Output the [X, Y] coordinate of the center of the cell containing the given text.  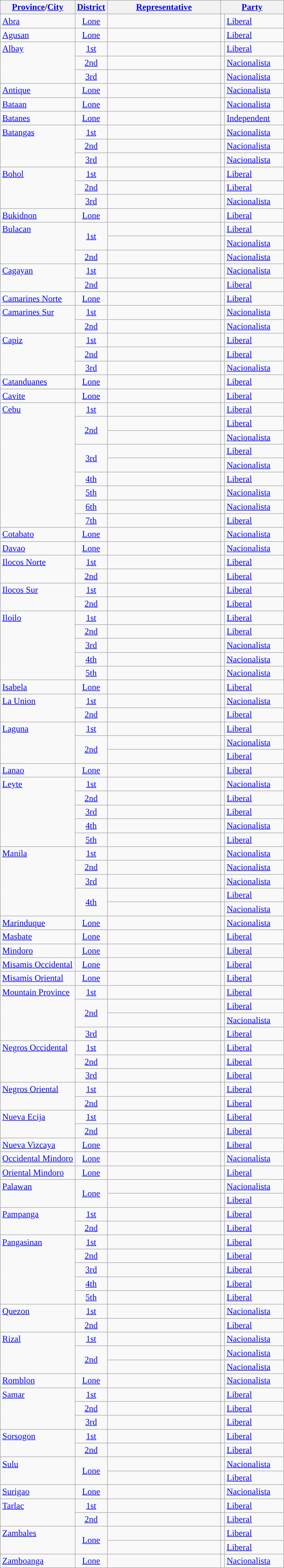
7th [91, 520]
Cotabato [38, 534]
Davao [38, 548]
Bohol [38, 188]
Sorsogon [38, 1443]
Batanes [38, 118]
Capiz [38, 354]
Isabela [38, 687]
Sulu [38, 1471]
Pampanga [38, 1221]
Catanduanes [38, 382]
Palawan [38, 1193]
Zambales [38, 1540]
Manila [38, 881]
Occidental Mindoro [38, 1159]
Bataan [38, 104]
Nueva Vizcaya [38, 1145]
Samar [38, 1408]
Province/City [38, 7]
Negros Occidental [38, 1061]
Lanao [38, 770]
Masbate [38, 937]
Party [252, 7]
Tarlac [38, 1513]
Zamboanga [38, 1561]
Agusan [38, 35]
Nueva Ecija [38, 1124]
Cagayan [38, 278]
Bulacan [38, 243]
Misamis Oriental [38, 978]
Iloilo [38, 645]
6th [91, 507]
Misamis Occidental [38, 964]
Camarines Sur [38, 319]
Representative [164, 7]
Batangas [38, 146]
Quezon [38, 1318]
Ilocos Norte [38, 569]
Independent [254, 118]
Cavite [38, 395]
Laguna [38, 742]
Pangasinan [38, 1269]
Cebu [38, 465]
Bukidnon [38, 215]
Leyte [38, 812]
Mindoro [38, 951]
Albay [38, 63]
Antique [38, 90]
Rizal [38, 1353]
Surigao [38, 1491]
District [91, 7]
Oriental Mindoro [38, 1173]
Negros Oriental [38, 1096]
Romblon [38, 1381]
Marinduque [38, 923]
La Union [38, 708]
Camarines Norte [38, 299]
Abra [38, 21]
Mountain Province [38, 1013]
Ilocos Sur [38, 597]
